Search for the cell housing the specified text and yield its (x, y) center coordinate. 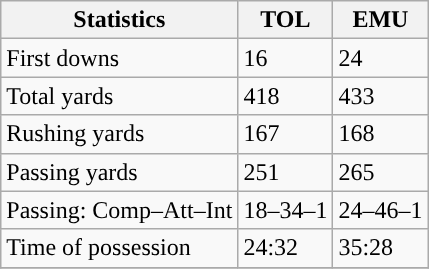
24 (380, 58)
Statistics (120, 20)
Total yards (120, 96)
433 (380, 96)
24–46–1 (380, 210)
16 (286, 58)
Time of possession (120, 248)
168 (380, 134)
Passing yards (120, 172)
24:32 (286, 248)
Passing: Comp–Att–Int (120, 210)
EMU (380, 20)
18–34–1 (286, 210)
TOL (286, 20)
35:28 (380, 248)
167 (286, 134)
251 (286, 172)
265 (380, 172)
First downs (120, 58)
Rushing yards (120, 134)
418 (286, 96)
